Return (X, Y) of the center of cell containing provided text 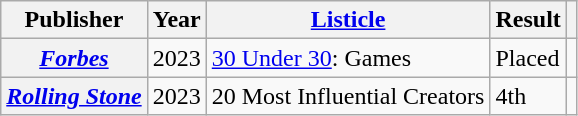
20 Most Influential Creators (348, 96)
Forbes (74, 58)
Listicle (348, 20)
Year (176, 20)
Placed (528, 58)
4th (528, 96)
Rolling Stone (74, 96)
30 Under 30: Games (348, 58)
Result (528, 20)
Publisher (74, 20)
